Find where the given text appears and provide that cell's center as [x, y] coordinate. 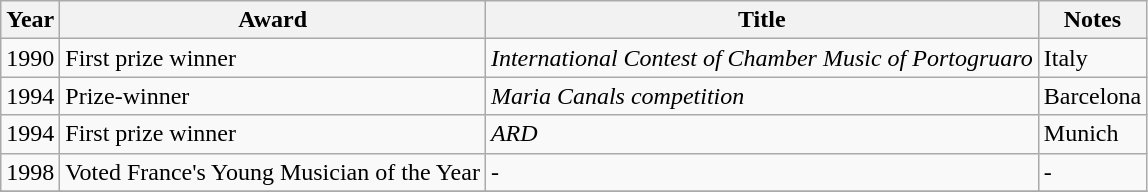
Italy [1092, 58]
Prize-winner [273, 96]
ARD [762, 134]
International Contest of Chamber Music of Portogruaro [762, 58]
Award [273, 20]
Title [762, 20]
Munich [1092, 134]
Maria Canals competition [762, 96]
1998 [30, 172]
Year [30, 20]
Notes [1092, 20]
Barcelona [1092, 96]
1990 [30, 58]
Voted France's Young Musician of the Year [273, 172]
